Scan for the cell matching the given text and deliver its [x, y] coordinate at center. 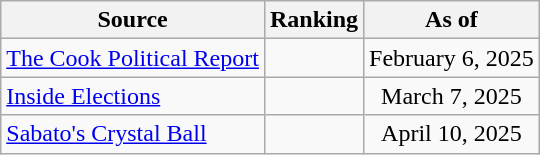
Sabato's Crystal Ball [133, 134]
February 6, 2025 [452, 58]
Source [133, 20]
April 10, 2025 [452, 134]
The Cook Political Report [133, 58]
As of [452, 20]
Ranking [314, 20]
March 7, 2025 [452, 96]
Inside Elections [133, 96]
